For the text-containing cell, return its midpoint in (x, y) coordinate format. 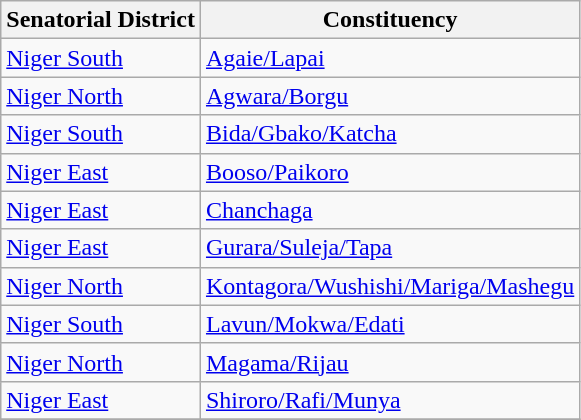
Agaie/Lapai (390, 58)
Senatorial District (101, 20)
Gurara/Suleja/Tapa (390, 248)
Kontagora/Wushishi/Mariga/Mashegu (390, 286)
Chanchaga (390, 210)
Shiroro/Rafi/Munya (390, 400)
Bida/Gbako/Katcha (390, 134)
Magama/Rijau (390, 362)
Agwara/Borgu (390, 96)
Booso/Paikoro (390, 172)
Constituency (390, 20)
Lavun/Mokwa/Edati (390, 324)
